Search for the cell housing the specified text and yield its (X, Y) center coordinate. 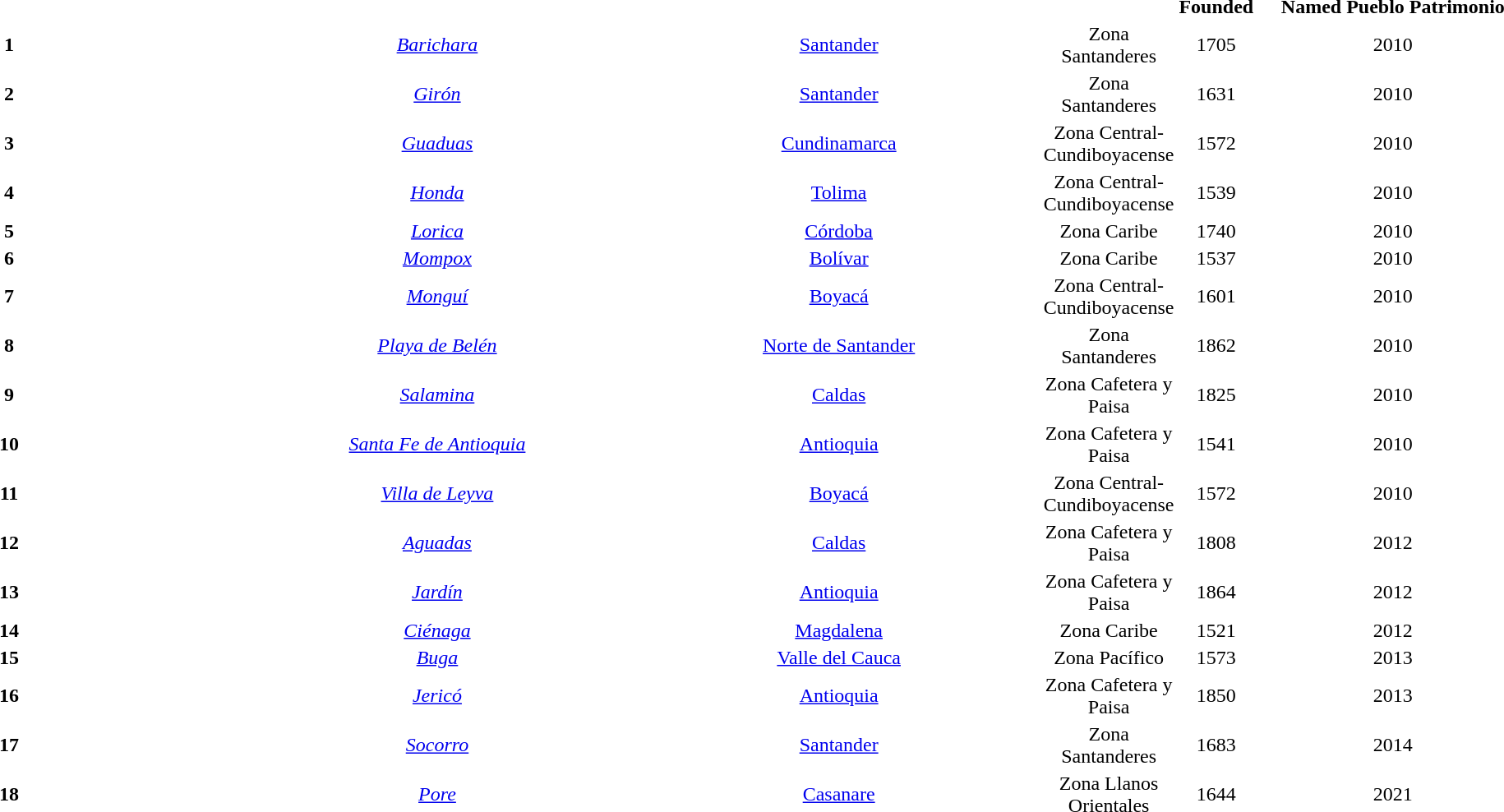
1825 (1216, 394)
Salamina (437, 394)
Villa de Leyva (437, 493)
Santa Fe de Antioquia (437, 444)
Barichara (437, 44)
Girón (437, 94)
Buga (437, 657)
1601 (1216, 296)
Lorica (437, 231)
Norte de Santander (838, 345)
Aguadas (437, 542)
Córdoba (838, 231)
Guaduas (437, 143)
1541 (1216, 444)
Magdalena (838, 630)
Tolima (838, 192)
Socorro (437, 745)
1573 (1216, 657)
1631 (1216, 94)
Jardín (437, 592)
1537 (1216, 258)
Honda (437, 192)
Cundinamarca (838, 143)
Valle del Cauca (838, 657)
Monguí (437, 296)
1740 (1216, 231)
Zona Pacífico (1109, 657)
1521 (1216, 630)
1539 (1216, 192)
1683 (1216, 745)
Playa de Belén (437, 345)
Mompox (437, 258)
1862 (1216, 345)
1850 (1216, 695)
1864 (1216, 592)
Ciénaga (437, 630)
Bolívar (838, 258)
Jericó (437, 695)
1705 (1216, 44)
1808 (1216, 542)
